Return (X, Y) of the center of cell containing provided text 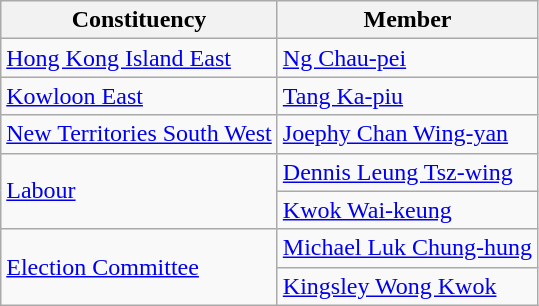
Member (407, 20)
Labour (140, 191)
Kingsley Wong Kwok (407, 286)
Kowloon East (140, 96)
Michael Luk Chung-hung (407, 248)
Dennis Leung Tsz-wing (407, 172)
Hong Kong Island East (140, 58)
Joephy Chan Wing-yan (407, 134)
Election Committee (140, 267)
New Territories South West (140, 134)
Kwok Wai-keung (407, 210)
Ng Chau-pei (407, 58)
Constituency (140, 20)
Tang Ka-piu (407, 96)
